Identify which cell holds the provided text, then report its (X, Y) central coordinate. 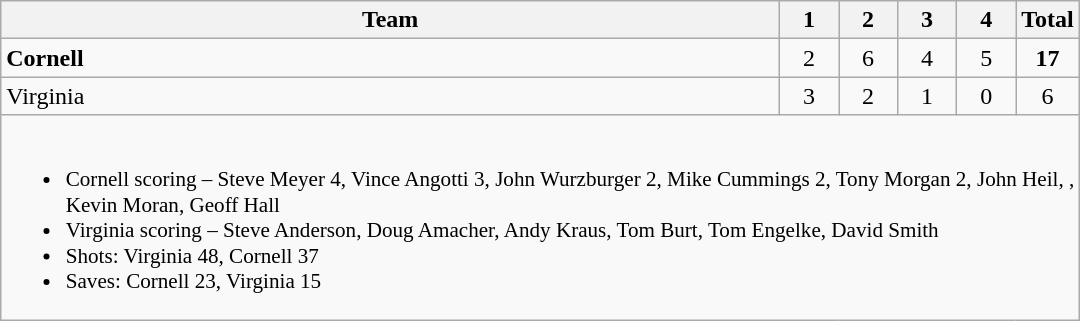
Virginia (390, 96)
17 (1048, 58)
0 (986, 96)
Team (390, 20)
Total (1048, 20)
5 (986, 58)
Cornell (390, 58)
